Locate the cell with the specified text and output its (x, y) center coordinate. 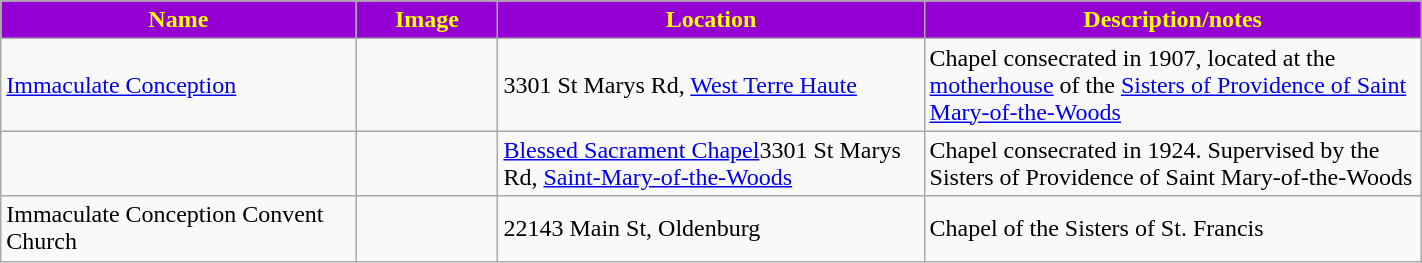
3301 St Marys Rd, West Terre Haute (711, 85)
Image (427, 20)
Chapel consecrated in 1907, located at the motherhouse of the Sisters of Providence of Saint Mary-of-the-Woods (1172, 85)
Immaculate Conception Convent Church (178, 228)
Chapel of the Sisters of St. Francis (1172, 228)
Name (178, 20)
22143 Main St, Oldenburg (711, 228)
Blessed Sacrament Chapel3301 St Marys Rd, Saint-Mary-of-the-Woods (711, 164)
Description/notes (1172, 20)
Chapel consecrated in 1924. Supervised by the Sisters of Providence of Saint Mary-of-the-Woods (1172, 164)
Location (711, 20)
Immaculate Conception (178, 85)
